Detect which cell encompasses the target text, then output its [x, y] center coordinate. 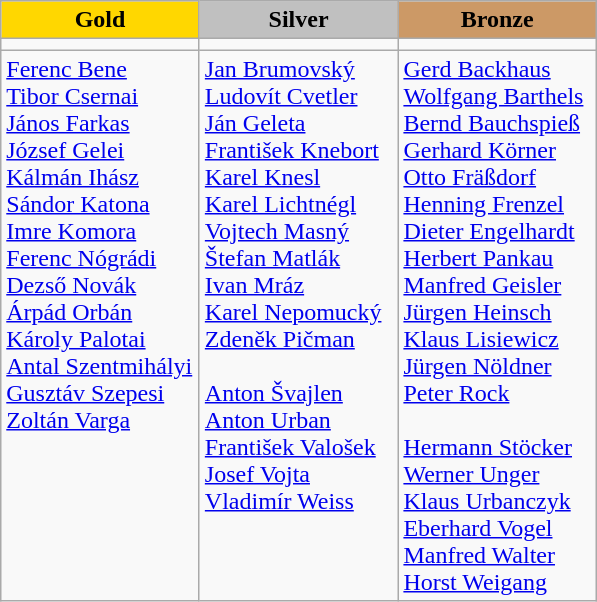
Bronze [498, 20]
Silver [298, 20]
Gold [100, 20]
